Provide the (X, Y) coordinate of the cell's center where the given text is located.  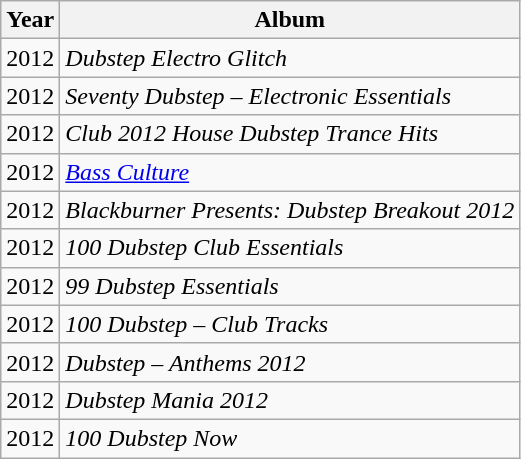
100 Dubstep – Club Tracks (290, 324)
Club 2012 House Dubstep Trance Hits (290, 134)
Bass Culture (290, 172)
Dubstep Mania 2012 (290, 400)
Seventy Dubstep – Electronic Essentials (290, 96)
99 Dubstep Essentials (290, 286)
Dubstep Electro Glitch (290, 58)
100 Dubstep Club Essentials (290, 248)
Dubstep – Anthems 2012 (290, 362)
Album (290, 20)
Blackburner Presents: Dubstep Breakout 2012 (290, 210)
Year (30, 20)
100 Dubstep Now (290, 438)
